For the text-containing cell, return its midpoint in (x, y) coordinate format. 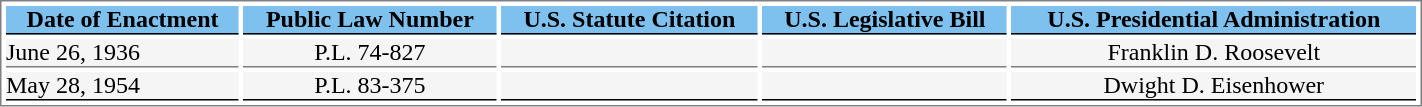
Date of Enactment (122, 20)
Franklin D. Roosevelt (1214, 53)
U.S. Presidential Administration (1214, 20)
P.L. 83-375 (370, 86)
U.S. Statute Citation (630, 20)
Dwight D. Eisenhower (1214, 86)
June 26, 1936 (122, 53)
Public Law Number (370, 20)
P.L. 74-827 (370, 53)
U.S. Legislative Bill (885, 20)
May 28, 1954 (122, 86)
